For the text-containing cell, return its midpoint in (x, y) coordinate format. 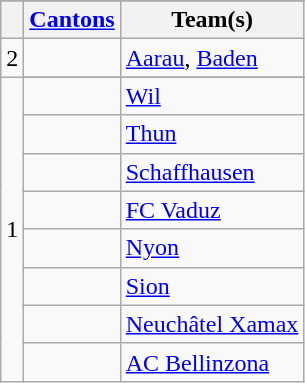
Wil (212, 96)
Aarau, Baden (212, 58)
Thun (212, 134)
Neuchâtel Xamax (212, 324)
FC Vaduz (212, 210)
Schaffhausen (212, 172)
Sion (212, 286)
Nyon (212, 248)
2 (12, 58)
Cantons (72, 20)
1 (12, 229)
Team(s) (212, 20)
AC Bellinzona (212, 362)
